Pinpoint the cell where the given text exists, returning its (x, y) midpoint coordinate. 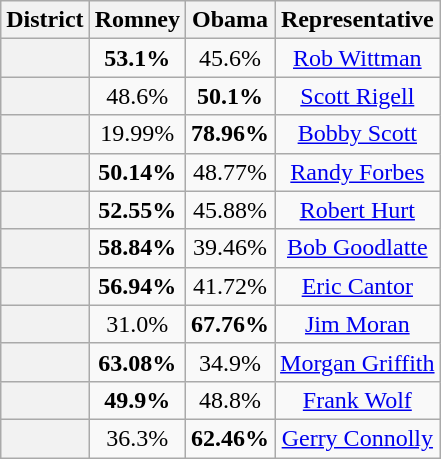
Robert Hurt (358, 210)
Randy Forbes (358, 172)
Gerry Connolly (358, 438)
34.9% (230, 362)
50.14% (137, 172)
58.84% (137, 248)
48.6% (137, 96)
48.8% (230, 400)
Scott Rigell (358, 96)
49.9% (137, 400)
Romney (137, 20)
Morgan Griffith (358, 362)
Representative (358, 20)
52.55% (137, 210)
67.76% (230, 324)
78.96% (230, 134)
45.88% (230, 210)
63.08% (137, 362)
Obama (230, 20)
Bobby Scott (358, 134)
41.72% (230, 286)
District (45, 20)
53.1% (137, 58)
Bob Goodlatte (358, 248)
Jim Moran (358, 324)
39.46% (230, 248)
36.3% (137, 438)
62.46% (230, 438)
50.1% (230, 96)
Eric Cantor (358, 286)
48.77% (230, 172)
45.6% (230, 58)
Rob Wittman (358, 58)
19.99% (137, 134)
56.94% (137, 286)
Frank Wolf (358, 400)
31.0% (137, 324)
